Pinpoint the cell where the given text exists, returning its [X, Y] midpoint coordinate. 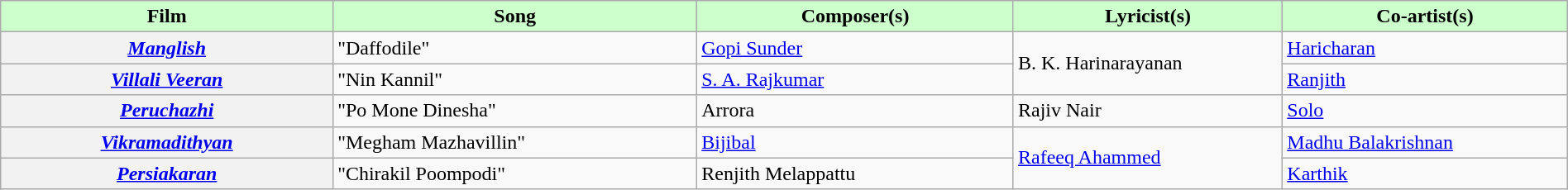
Song [515, 17]
Persiakaran [167, 173]
Madhu Balakrishnan [1425, 142]
Haricharan [1425, 48]
Manglish [167, 48]
Villali Veeran [167, 79]
Vikramadithyan [167, 142]
Co-artist(s) [1425, 17]
Rajiv Nair [1148, 111]
Gopi Sunder [855, 48]
"Nin Kannil" [515, 79]
Ranjith [1425, 79]
Arrora [855, 111]
Renjith Melappattu [855, 173]
Peruchazhi [167, 111]
Rafeeq Ahammed [1148, 158]
Bijibal [855, 142]
B. K. Harinarayanan [1148, 64]
Lyricist(s) [1148, 17]
Film [167, 17]
"Po Mone Dinesha" [515, 111]
Karthik [1425, 173]
"Chirakil Poompodi" [515, 173]
S. A. Rajkumar [855, 79]
Composer(s) [855, 17]
"Daffodile" [515, 48]
Solo [1425, 111]
"Megham Mazhavillin" [515, 142]
